Locate the cell with the specified text and output its [X, Y] center coordinate. 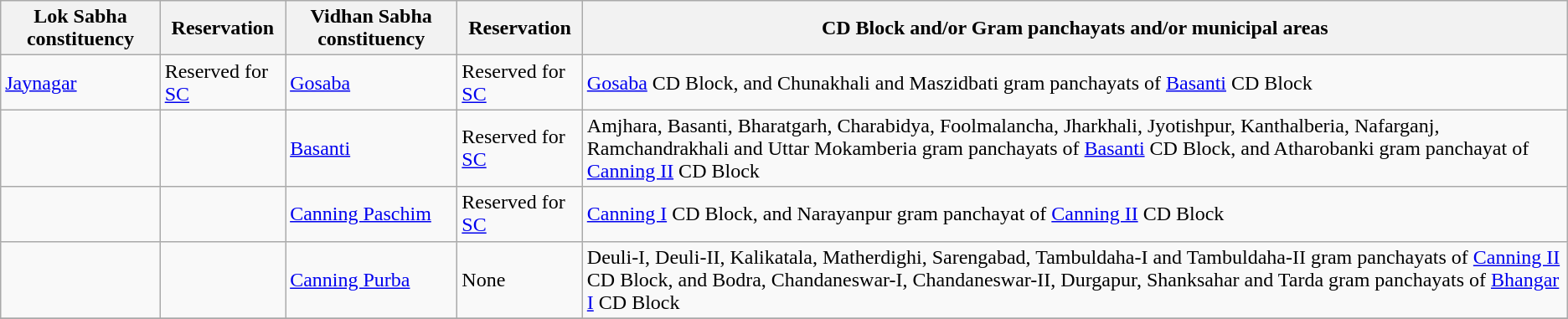
Lok Sabha constituency [80, 28]
Gosaba CD Block, and Chunakhali and Maszidbati gram panchayats of Basanti CD Block [1075, 82]
CD Block and/or Gram panchayats and/or municipal areas [1075, 28]
None [519, 280]
Canning Paschim [372, 214]
Basanti [372, 148]
Canning Purba [372, 280]
Canning I CD Block, and Narayanpur gram panchayat of Canning II CD Block [1075, 214]
Vidhan Sabha constituency [372, 28]
Gosaba [372, 82]
Jaynagar [80, 82]
